Find where the given text appears and provide that cell's center as [X, Y] coordinate. 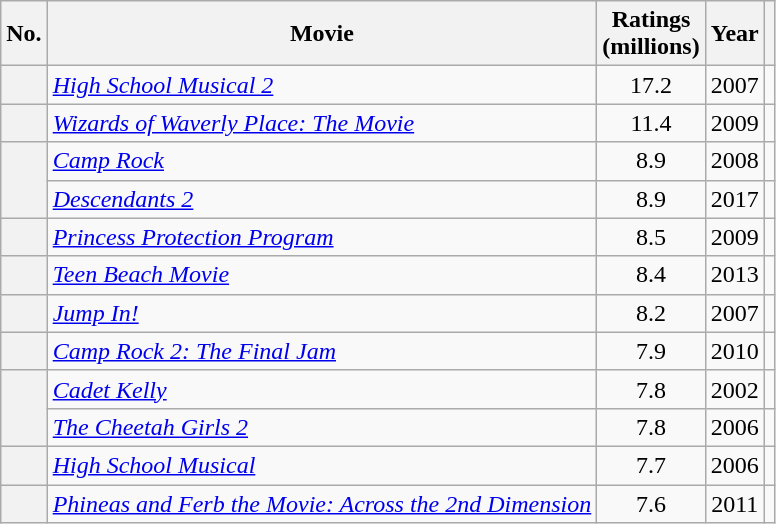
2002 [734, 389]
2017 [734, 199]
Ratings(millions) [651, 34]
High School Musical 2 [322, 85]
Descendants 2 [322, 199]
Camp Rock 2: The Final Jam [322, 351]
Cadet Kelly [322, 389]
The Cheetah Girls 2 [322, 427]
No. [24, 34]
Movie [322, 34]
2013 [734, 275]
2011 [734, 503]
8.5 [651, 237]
2010 [734, 351]
7.9 [651, 351]
8.4 [651, 275]
7.7 [651, 465]
Wizards of Waverly Place: The Movie [322, 123]
Year [734, 34]
8.2 [651, 313]
Jump In! [322, 313]
Phineas and Ferb the Movie: Across the 2nd Dimension [322, 503]
Princess Protection Program [322, 237]
High School Musical [322, 465]
11.4 [651, 123]
7.6 [651, 503]
2008 [734, 161]
Teen Beach Movie [322, 275]
Camp Rock [322, 161]
17.2 [651, 85]
